For the text-containing cell, return its midpoint in (X, Y) coordinate format. 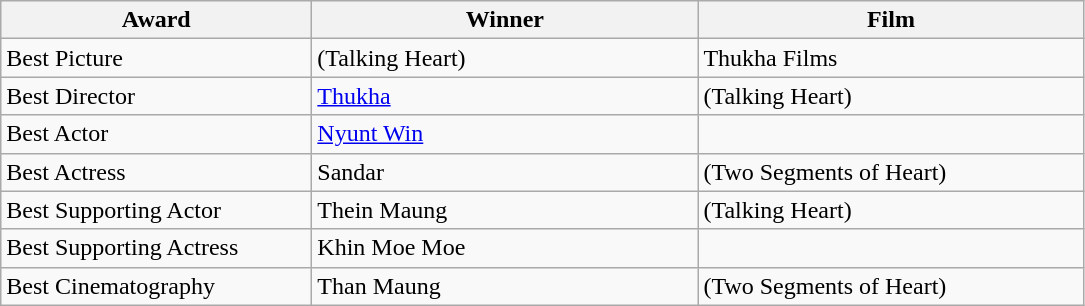
Winner (505, 20)
Best Supporting Actress (156, 248)
Best Actor (156, 134)
Thein Maung (505, 210)
Thukha Films (891, 58)
Best Actress (156, 172)
Nyunt Win (505, 134)
Best Supporting Actor (156, 210)
Khin Moe Moe (505, 248)
Film (891, 20)
Best Director (156, 96)
Thukha (505, 96)
Sandar (505, 172)
Award (156, 20)
Best Picture (156, 58)
Best Cinematography (156, 286)
Than Maung (505, 286)
